Extract the [x, y] coordinate from the center of the cell holding the provided text.  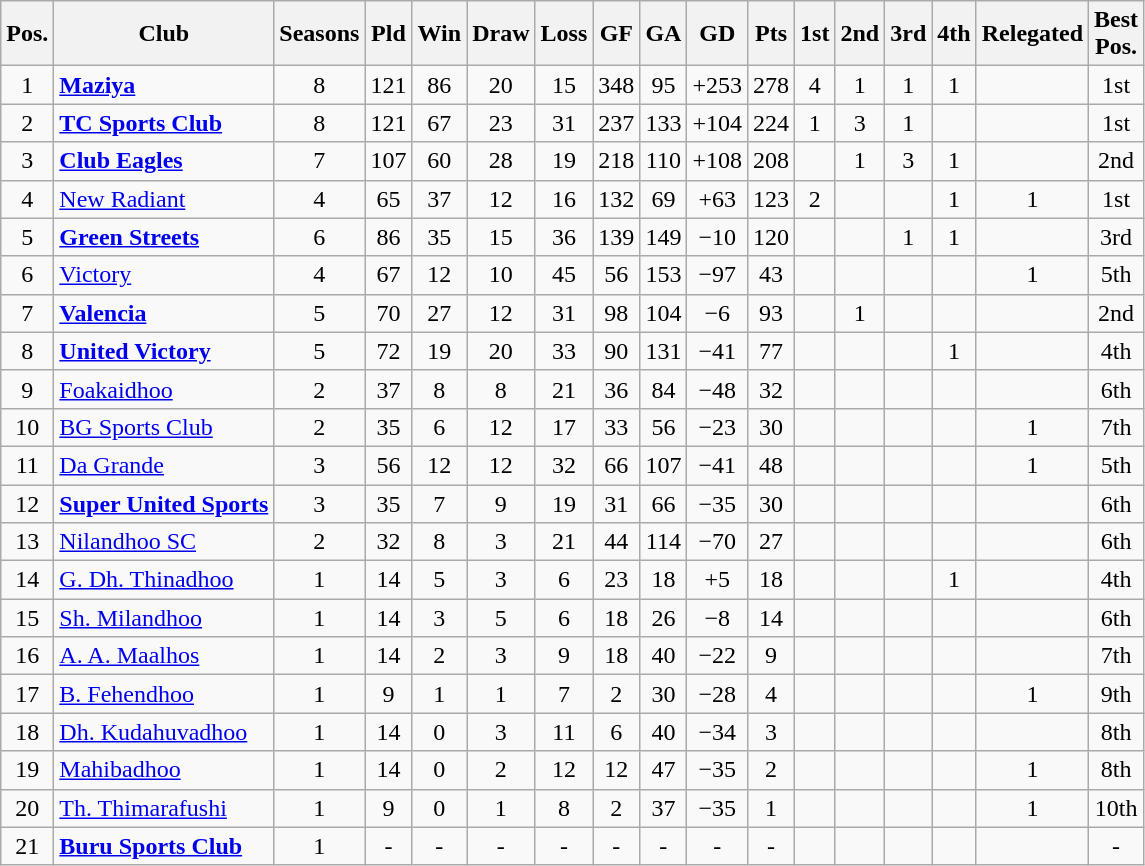
Nilandhoo SC [164, 542]
278 [772, 85]
Relegated [1032, 34]
TC Sports Club [164, 123]
123 [772, 199]
224 [772, 123]
218 [616, 161]
26 [664, 618]
Super United Sports [164, 503]
GD [718, 34]
60 [440, 161]
Green Streets [164, 237]
104 [664, 313]
Draw [501, 34]
+5 [718, 580]
Mahibadhoo [164, 770]
+63 [718, 199]
+108 [718, 161]
−6 [718, 313]
47 [664, 770]
Pld [388, 34]
132 [616, 199]
Win [440, 34]
9th [1116, 694]
+104 [718, 123]
Maziya [164, 85]
149 [664, 237]
120 [772, 237]
153 [664, 275]
−97 [718, 275]
Dh. Kudahuvadhoo [164, 732]
Buru Sports Club [164, 846]
−28 [718, 694]
Th. Thimarafushi [164, 808]
BG Sports Club [164, 427]
93 [772, 313]
G. Dh. Thinadhoo [164, 580]
95 [664, 85]
44 [616, 542]
48 [772, 465]
A. A. Maalhos [164, 656]
Club [164, 34]
133 [664, 123]
45 [564, 275]
Loss [564, 34]
13 [28, 542]
+253 [718, 85]
110 [664, 161]
43 [772, 275]
New Radiant [164, 199]
65 [388, 199]
−70 [718, 542]
72 [388, 351]
Da Grande [164, 465]
BestPos. [1116, 34]
GA [664, 34]
Pos. [28, 34]
Seasons [320, 34]
Sh. Milandhoo [164, 618]
Pts [772, 34]
70 [388, 313]
Foakaidhoo [164, 389]
131 [664, 351]
Victory [164, 275]
139 [616, 237]
28 [501, 161]
GF [616, 34]
−48 [718, 389]
237 [616, 123]
United Victory [164, 351]
84 [664, 389]
114 [664, 542]
−10 [718, 237]
B. Fehendhoo [164, 694]
69 [664, 199]
77 [772, 351]
348 [616, 85]
−22 [718, 656]
90 [616, 351]
Club Eagles [164, 161]
Valencia [164, 313]
−23 [718, 427]
98 [616, 313]
10th [1116, 808]
−8 [718, 618]
208 [772, 161]
−34 [718, 732]
